Find where the given text appears and provide that cell's center as (X, Y) coordinate. 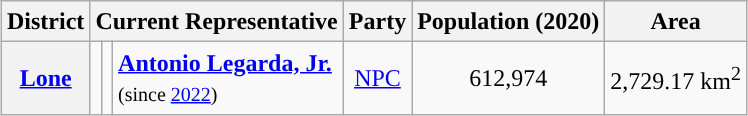
District (45, 22)
Area (676, 22)
612,974 (508, 78)
2,729.17 km2 (676, 78)
Party (377, 22)
NPC (377, 78)
Population (2020) (508, 22)
Antonio Legarda, Jr.(since 2022) (228, 78)
Current Representative (216, 22)
Lone (45, 78)
